Identify which cell holds the provided text, then report its (X, Y) central coordinate. 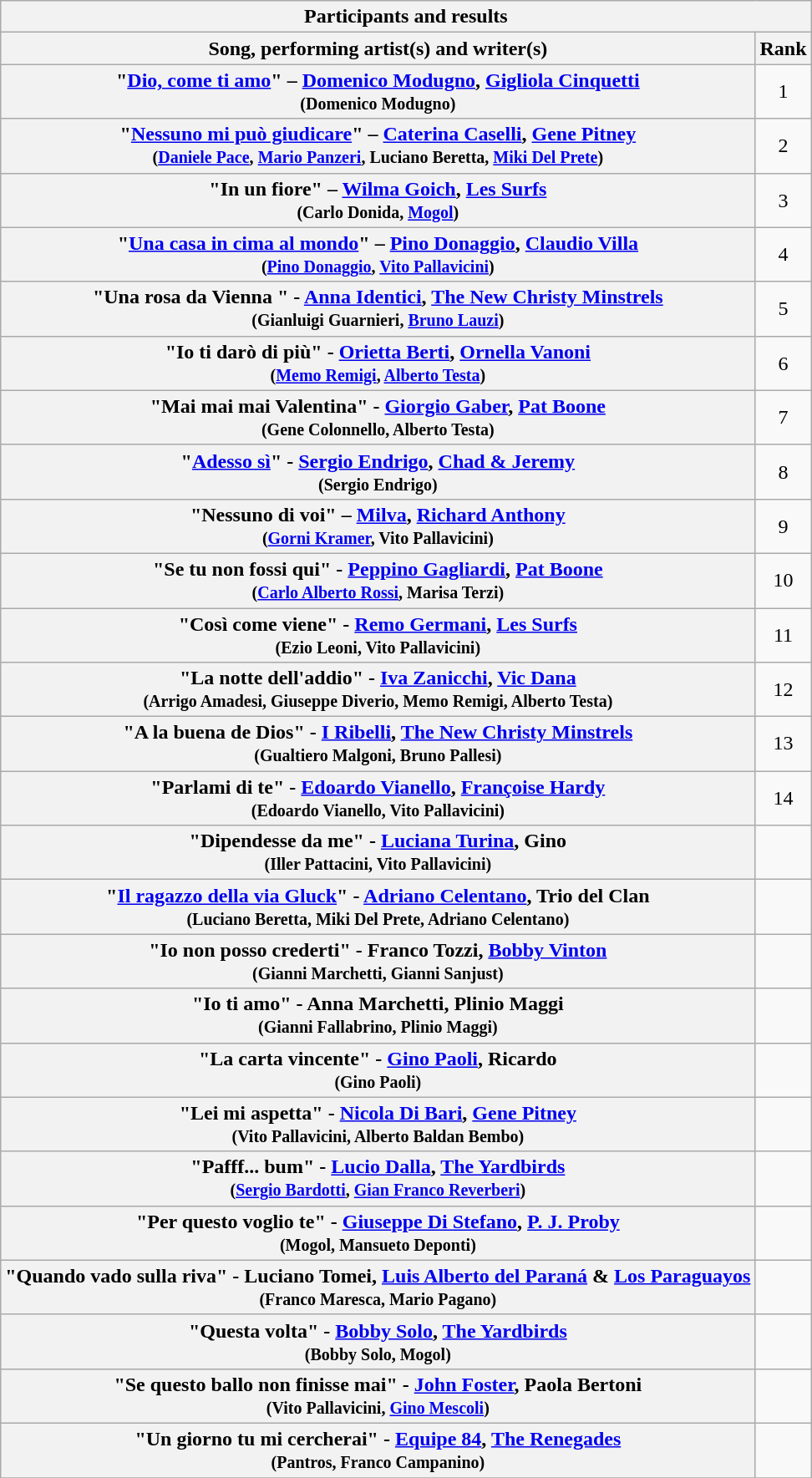
11 (784, 635)
"Dio, come ti amo" – Domenico Modugno, Gigliola Cinquetti (Domenico Modugno) (378, 92)
4 (784, 254)
"Se questo ballo non finisse mai" - John Foster, Paola Bertoni (Vito Pallavicini, Gino Mescoli) (378, 1395)
"Io ti darò di più" - Orietta Berti, Ornella Vanoni (Memo Remigi, Alberto Testa) (378, 363)
"Per questo voglio te" - Giuseppe Di Stefano, P. J. Proby (Mogol, Mansueto Deponti) (378, 1233)
"Pafff... bum" - Lucio Dalla, The Yardbirds (Sergio Bardotti, Gian Franco Reverberi) (378, 1178)
"La carta vincente" - Gino Paoli, Ricardo (Gino Paoli) (378, 1069)
"Io non posso crederti" - Franco Tozzi, Bobby Vinton (Gianni Marchetti, Gianni Sanjust) (378, 961)
"Una casa in cima al mondo" – Pino Donaggio, Claudio Villa (Pino Donaggio, Vito Pallavicini) (378, 254)
Rank (784, 48)
5 (784, 309)
"In un fiore" – Wilma Goich, Les Surfs (Carlo Donida, Mogol) (378, 201)
"Questa volta" - Bobby Solo, The Yardbirds (Bobby Solo, Mogol) (378, 1342)
"Io ti amo" - Anna Marchetti, Plinio Maggi (Gianni Fallabrino, Plinio Maggi) (378, 1016)
"Mai mai mai Valentina" - Giorgio Gaber, Pat Boone (Gene Colonnello, Alberto Testa) (378, 418)
9 (784, 526)
"Nessuno mi può giudicare" – Caterina Caselli, Gene Pitney (Daniele Pace, Mario Panzeri, Luciano Beretta, Miki Del Prete) (378, 145)
"Nessuno di voi" – Milva, Richard Anthony (Gorni Kramer, Vito Pallavicini) (378, 526)
"Così come viene" - Remo Germani, Les Surfs (Ezio Leoni, Vito Pallavicini) (378, 635)
8 (784, 471)
14 (784, 799)
"Un giorno tu mi cercherai" - Equipe 84, The Renegades (Pantros, Franco Campanino) (378, 1450)
Song, performing artist(s) and writer(s) (378, 48)
"Lei mi aspetta" - Nicola Di Bari, Gene Pitney (Vito Pallavicini, Alberto Baldan Bembo) (378, 1125)
12 (784, 690)
2 (784, 145)
"Il ragazzo della via Gluck" - Adriano Celentano, Trio del Clan (Luciano Beretta, Miki Del Prete, Adriano Celentano) (378, 907)
13 (784, 744)
"Dipendesse da me" - Luciana Turina, Gino (Iller Pattacini, Vito Pallavicini) (378, 852)
10 (784, 580)
"Quando vado sulla riva" - Luciano Tomei, Luis Alberto del Paraná & Los Paraguayos (Franco Maresca, Mario Pagano) (378, 1287)
"A la buena de Dios" - I Ribelli, The New Christy Minstrels (Gualtiero Malgoni, Bruno Pallesi) (378, 744)
"Una rosa da Vienna " - Anna Identici, The New Christy Minstrels (Gianluigi Guarnieri, Bruno Lauzi) (378, 309)
6 (784, 363)
"Adesso sì" - Sergio Endrigo, Chad & Jeremy (Sergio Endrigo) (378, 471)
"Parlami di te" - Edoardo Vianello, Françoise Hardy (Edoardo Vianello, Vito Pallavicini) (378, 799)
3 (784, 201)
Participants and results (406, 17)
7 (784, 418)
1 (784, 92)
"La notte dell'addio" - Iva Zanicchi, Vic Dana (Arrigo Amadesi, Giuseppe Diverio, Memo Remigi, Alberto Testa) (378, 690)
"Se tu non fossi qui" - Peppino Gagliardi, Pat Boone (Carlo Alberto Rossi, Marisa Terzi) (378, 580)
